Scan for the cell matching the given text and deliver its [X, Y] coordinate at center. 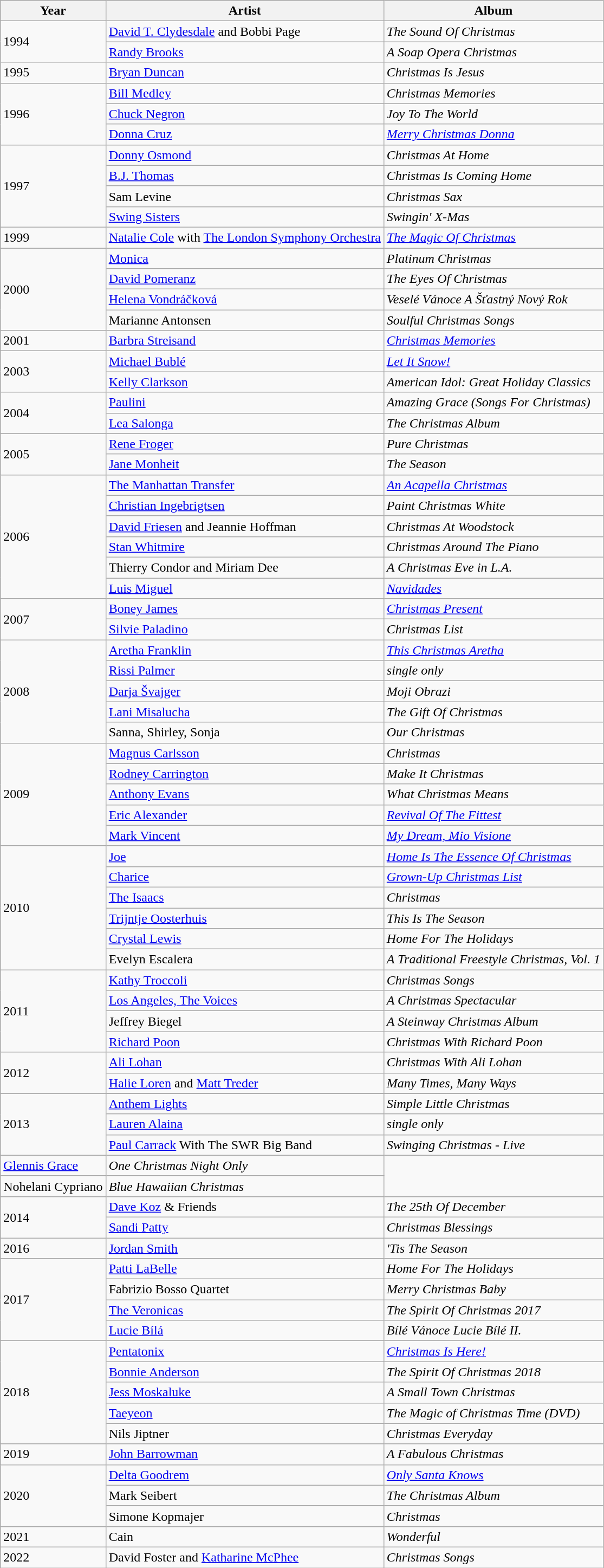
David Foster and Katharine McPhee [245, 1557]
Crystal Lewis [245, 939]
Anthem Lights [245, 1104]
Swing Sisters [245, 217]
2021 [53, 1537]
Merry Christmas Baby [493, 1290]
Joe [245, 856]
Delta Goodrem [245, 1475]
Sandi Patty [245, 1227]
David Friesen and Jeannie Hoffman [245, 526]
David Pomeranz [245, 279]
Anthony Evans [245, 794]
This Christmas Aretha [493, 650]
2007 [53, 619]
1995 [53, 73]
The Spirit Of Christmas 2018 [493, 1372]
Aretha Franklin [245, 650]
Bílé Vánoce Lucie Bílé II. [493, 1331]
Pentatonix [245, 1351]
2020 [53, 1495]
Veselé Vánoce A Šťastný Nový Rok [493, 300]
Darja Švajger [245, 691]
Kelly Clarkson [245, 382]
My Dream, Mio Visione [493, 835]
Christmas At Home [493, 155]
Christmas At Woodstock [493, 526]
2005 [53, 454]
Revival Of The Fittest [493, 815]
Paulini [245, 403]
Our Christmas [493, 733]
2019 [53, 1454]
Monica [245, 258]
Glennis Grace [53, 1165]
Album [493, 11]
Joy To The World [493, 114]
Merry Christmas Donna [493, 134]
Artist [245, 11]
Silvie Paladino [245, 630]
2013 [53, 1124]
2006 [53, 536]
1999 [53, 237]
'Tis The Season [493, 1248]
Christmas Present [493, 609]
Christmas Everyday [493, 1434]
Kathy Troccoli [245, 980]
The Veronicas [245, 1310]
2017 [53, 1300]
Jane Monheit [245, 464]
Bonnie Anderson [245, 1372]
Christmas List [493, 630]
The Manhattan Transfer [245, 485]
Paint Christmas White [493, 506]
A Christmas Spectacular [493, 1001]
Blue Hawaiian Christmas [245, 1186]
The Eyes Of Christmas [493, 279]
Christmas Blessings [493, 1227]
Swinging Christmas - Live [493, 1145]
Christmas Is Jesus [493, 73]
Evelyn Escalera [245, 960]
The Magic of Christmas Time (DVD) [493, 1413]
Fabrizio Bosso Quartet [245, 1290]
Cain [245, 1537]
2012 [53, 1073]
Let It Snow! [493, 361]
Mark Vincent [245, 835]
An Acapella Christmas [493, 485]
Eric Alexander [245, 815]
2001 [53, 341]
Simone Kopmajer [245, 1516]
Lucie Bílá [245, 1331]
Bill Medley [245, 93]
John Barrowman [245, 1454]
This Is The Season [493, 918]
2010 [53, 908]
Taeyeon [245, 1413]
2014 [53, 1217]
Randy Brooks [245, 52]
Only Santa Knows [493, 1475]
Nohelani Cypriano [53, 1186]
Christmas Is Here! [493, 1351]
Amazing Grace (Songs For Christmas) [493, 403]
Jess Moskaluke [245, 1392]
Boney James [245, 609]
What Christmas Means [493, 794]
Moji Obrazi [493, 691]
A Traditional Freestyle Christmas, Vol. 1 [493, 960]
2009 [53, 794]
Swingin' X-Mas [493, 217]
Pure Christmas [493, 444]
Los Angeles, The Voices [245, 1001]
Michael Bublé [245, 361]
The 25th Of December [493, 1207]
2016 [53, 1248]
Trijntje Oosterhuis [245, 918]
The Spirit Of Christmas 2017 [493, 1310]
Christmas With Richard Poon [493, 1042]
A Steinway Christmas Album [493, 1021]
B.J. Thomas [245, 176]
The Magic Of Christmas [493, 237]
Thierry Condor and Miriam Dee [245, 567]
The Season [493, 464]
Home Is The Essence Of Christmas [493, 856]
Simple Little Christmas [493, 1104]
Mark Seibert [245, 1495]
The Isaacs [245, 897]
Year [53, 11]
The Sound Of Christmas [493, 31]
Dave Koz & Friends [245, 1207]
Christmas Sax [493, 196]
Sam Levine [245, 196]
2004 [53, 413]
1994 [53, 42]
Sanna, Shirley, Sonja [245, 733]
Natalie Cole with The London Symphony Orchestra [245, 237]
A Fabulous Christmas [493, 1454]
One Christmas Night Only [245, 1165]
Nils Jiptner [245, 1434]
Many Times, Many Ways [493, 1083]
A Small Town Christmas [493, 1392]
Helena Vondráčková [245, 300]
David T. Clydesdale and Bobbi Page [245, 31]
Platinum Christmas [493, 258]
Make It Christmas [493, 774]
Donny Osmond [245, 155]
Magnus Carlsson [245, 753]
Lauren Alaina [245, 1124]
Bryan Duncan [245, 73]
2008 [53, 691]
A Soap Opera Christmas [493, 52]
Charice [245, 877]
Grown-Up Christmas List [493, 877]
Soulful Christmas Songs [493, 320]
Christmas Is Coming Home [493, 176]
Rene Froger [245, 444]
Richard Poon [245, 1042]
Navidades [493, 588]
Paul Carrack With The SWR Big Band [245, 1145]
Stan Whitmire [245, 547]
Jeffrey Biegel [245, 1021]
Wonderful [493, 1537]
Lani Misalucha [245, 712]
Luis Miguel [245, 588]
The Gift Of Christmas [493, 712]
Rissi Palmer [245, 671]
2003 [53, 372]
Christmas Around The Piano [493, 547]
1997 [53, 186]
Lea Salonga [245, 423]
Chuck Negron [245, 114]
Christmas With Ali Lohan [493, 1062]
Jordan Smith [245, 1248]
2011 [53, 1011]
Christian Ingebrigtsen [245, 506]
Barbra Streisand [245, 341]
Marianne Antonsen [245, 320]
A Christmas Eve in L.A. [493, 567]
Halie Loren and Matt Treder [245, 1083]
Rodney Carrington [245, 774]
Ali Lohan [245, 1062]
2022 [53, 1557]
American Idol: Great Holiday Classics [493, 382]
2000 [53, 289]
1996 [53, 114]
2018 [53, 1392]
Donna Cruz [245, 134]
Patti LaBelle [245, 1269]
